Determine the [X, Y] coordinate at the center of the cell enclosing the given text.  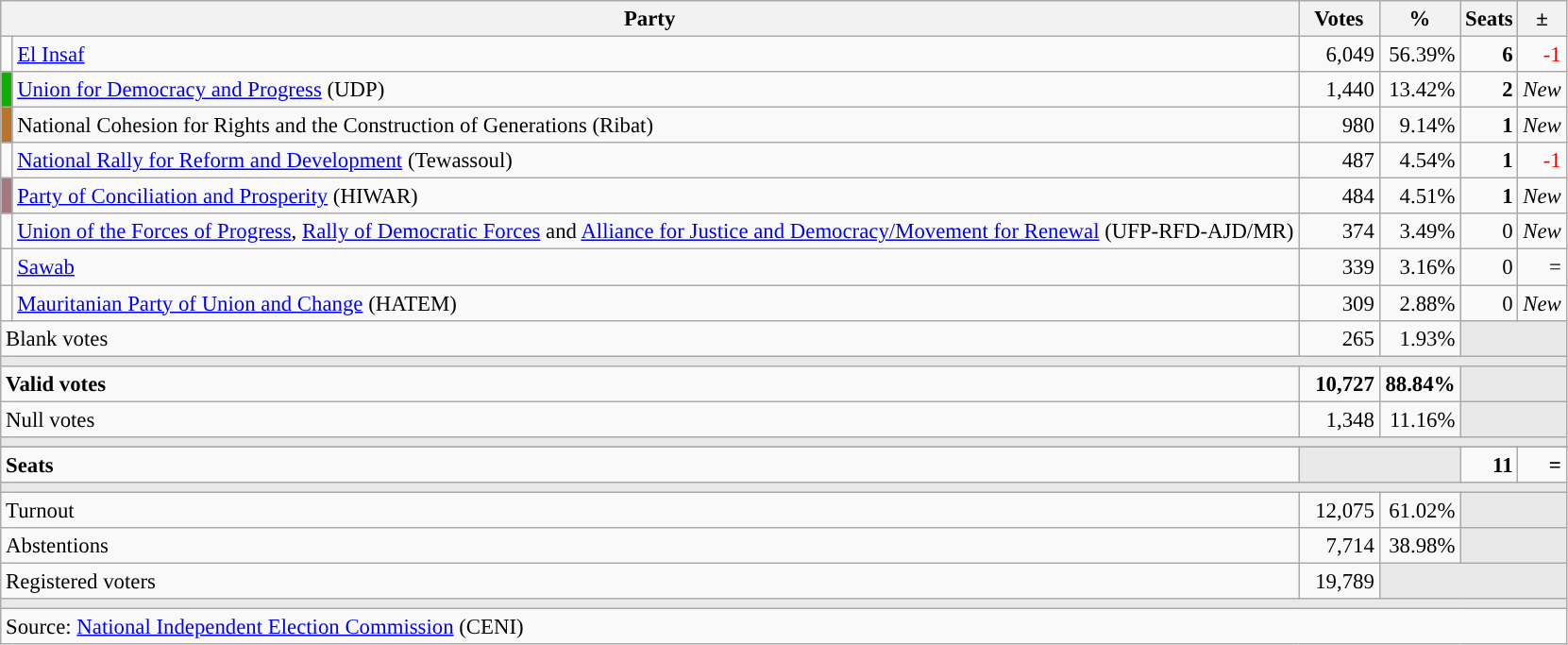
487 [1340, 161]
3.16% [1420, 267]
11 [1490, 465]
309 [1340, 303]
10,727 [1340, 383]
Blank votes [649, 338]
12,075 [1340, 510]
980 [1340, 126]
7,714 [1340, 546]
38.98% [1420, 546]
Sawab [655, 267]
Registered voters [649, 582]
19,789 [1340, 582]
% [1420, 19]
6 [1490, 55]
Null votes [649, 419]
374 [1340, 231]
Valid votes [649, 383]
Union of the Forces of Progress, Rally of Democratic Forces and Alliance for Justice and Democracy/Movement for Renewal (UFP-RFD-AJD/MR) [655, 231]
1,440 [1340, 90]
61.02% [1420, 510]
National Cohesion for Rights and the Construction of Generations (Ribat) [655, 126]
1,348 [1340, 419]
National Rally for Reform and Development (Tewassoul) [655, 161]
Union for Democracy and Progress (UDP) [655, 90]
9.14% [1420, 126]
56.39% [1420, 55]
El Insaf [655, 55]
Party [649, 19]
484 [1340, 196]
339 [1340, 267]
Votes [1340, 19]
265 [1340, 338]
Abstentions [649, 546]
3.49% [1420, 231]
2 [1490, 90]
Mauritanian Party of Union and Change (HATEM) [655, 303]
Source: National Independent Election Commission (CENI) [784, 627]
13.42% [1420, 90]
4.51% [1420, 196]
11.16% [1420, 419]
6,049 [1340, 55]
2.88% [1420, 303]
± [1543, 19]
88.84% [1420, 383]
Turnout [649, 510]
Party of Conciliation and Prosperity (HIWAR) [655, 196]
1.93% [1420, 338]
4.54% [1420, 161]
